For the text-containing cell, return its midpoint in (X, Y) coordinate format. 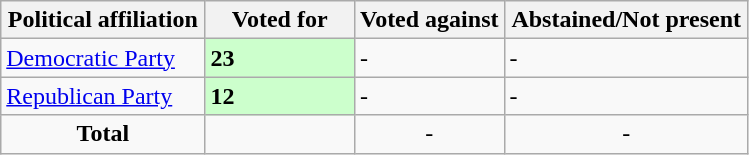
Total (103, 134)
Democratic Party (103, 58)
12 (280, 96)
Voted against (429, 20)
Political affiliation (103, 20)
23 (280, 58)
Abstained/Not present (626, 20)
Republican Party (103, 96)
Voted for (280, 20)
